Search for the cell housing the specified text and yield its [x, y] center coordinate. 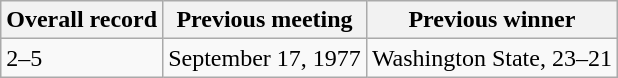
Washington State, 23–21 [492, 58]
2–5 [82, 58]
Overall record [82, 20]
Previous meeting [265, 20]
September 17, 1977 [265, 58]
Previous winner [492, 20]
